Detect which cell encompasses the target text, then output its (X, Y) center coordinate. 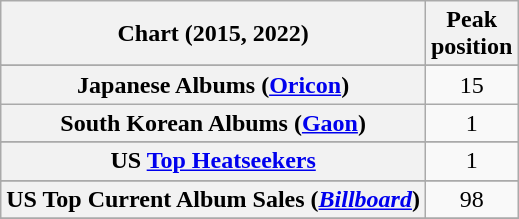
Japanese Albums (Oricon) (214, 85)
Chart (2015, 2022) (214, 34)
US Top Heatseekers (214, 161)
15 (471, 85)
Peakposition (471, 34)
South Korean Albums (Gaon) (214, 123)
98 (471, 199)
US Top Current Album Sales (Billboard) (214, 199)
